Pinpoint the cell where the given text exists, returning its (x, y) midpoint coordinate. 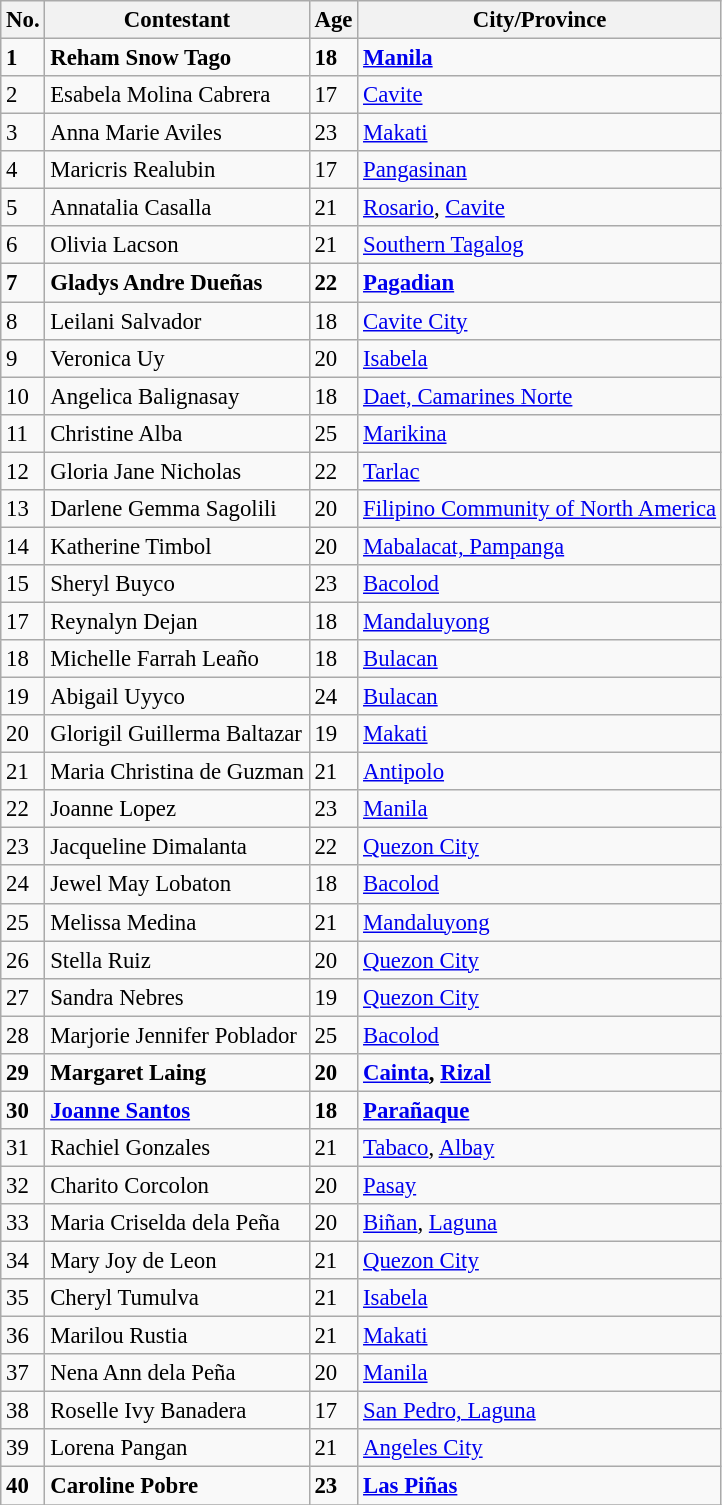
6 (23, 245)
Cavite City (540, 321)
Antipolo (540, 772)
Marilou Rustia (177, 1336)
12 (23, 471)
Roselle Ivy Banadera (177, 1411)
Mabalacat, Pampanga (540, 546)
Charito Corcolon (177, 1185)
Pangasinan (540, 170)
Age (334, 20)
Maria Criselda dela Peña (177, 1223)
33 (23, 1223)
13 (23, 509)
3 (23, 133)
Katherine Timbol (177, 546)
14 (23, 546)
31 (23, 1148)
Nena Ann dela Peña (177, 1373)
Olivia Lacson (177, 245)
Southern Tagalog (540, 245)
Joanne Lopez (177, 809)
5 (23, 208)
2 (23, 95)
Biñan, Laguna (540, 1223)
Reham Snow Tago (177, 58)
7 (23, 283)
29 (23, 1073)
Contestant (177, 20)
26 (23, 960)
Jewel May Lobaton (177, 885)
Abigail Uyyco (177, 697)
Anna Marie Aviles (177, 133)
Angelica Balignasay (177, 396)
37 (23, 1373)
San Pedro, Laguna (540, 1411)
Darlene Gemma Sagolili (177, 509)
Cainta, Rizal (540, 1073)
Cheryl Tumulva (177, 1298)
Margaret Laing (177, 1073)
36 (23, 1336)
Lorena Pangan (177, 1449)
Tarlac (540, 471)
1 (23, 58)
Esabela Molina Cabrera (177, 95)
Angeles City (540, 1449)
27 (23, 997)
Marjorie Jennifer Poblador (177, 1035)
Glorigil Guillerma Baltazar (177, 734)
34 (23, 1261)
No. (23, 20)
Rosario, Cavite (540, 208)
32 (23, 1185)
Reynalyn Dejan (177, 621)
38 (23, 1411)
Joanne Santos (177, 1110)
11 (23, 433)
4 (23, 170)
39 (23, 1449)
Veronica Uy (177, 358)
Gladys Andre Dueñas (177, 283)
35 (23, 1298)
Cavite (540, 95)
Filipino Community of North America (540, 509)
8 (23, 321)
Jacqueline Dimalanta (177, 847)
Pagadian (540, 283)
City/Province (540, 20)
40 (23, 1486)
Parañaque (540, 1110)
Gloria Jane Nicholas (177, 471)
Daet, Camarines Norte (540, 396)
Marikina (540, 433)
Christine Alba (177, 433)
Mary Joy de Leon (177, 1261)
9 (23, 358)
Tabaco, Albay (540, 1148)
Michelle Farrah Leaño (177, 659)
Sandra Nebres (177, 997)
Caroline Pobre (177, 1486)
15 (23, 584)
Maricris Realubin (177, 170)
Leilani Salvador (177, 321)
Stella Ruiz (177, 960)
Sheryl Buyco (177, 584)
30 (23, 1110)
Pasay (540, 1185)
Las Piñas (540, 1486)
Annatalia Casalla (177, 208)
10 (23, 396)
Melissa Medina (177, 922)
Rachiel Gonzales (177, 1148)
28 (23, 1035)
Maria Christina de Guzman (177, 772)
